Identify which cell holds the provided text, then report its [X, Y] central coordinate. 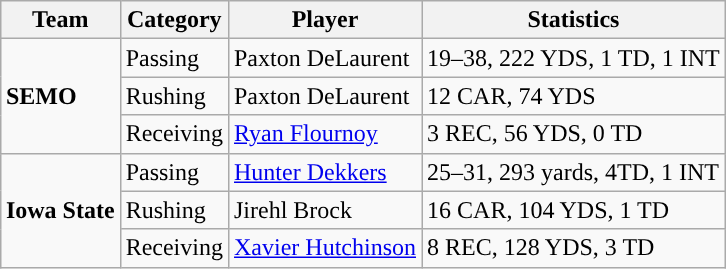
SEMO [60, 96]
Statistics [574, 20]
8 REC, 128 YDS, 3 TD [574, 248]
19–38, 222 YDS, 1 TD, 1 INT [574, 58]
Category [174, 20]
Xavier Hutchinson [324, 248]
12 CAR, 74 YDS [574, 96]
Jirehl Brock [324, 210]
Player [324, 20]
Ryan Flournoy [324, 134]
16 CAR, 104 YDS, 1 TD [574, 210]
25–31, 293 yards, 4TD, 1 INT [574, 172]
Hunter Dekkers [324, 172]
Iowa State [60, 210]
3 REC, 56 YDS, 0 TD [574, 134]
Team [60, 20]
